Find where the given text appears and provide that cell's center as [X, Y] coordinate. 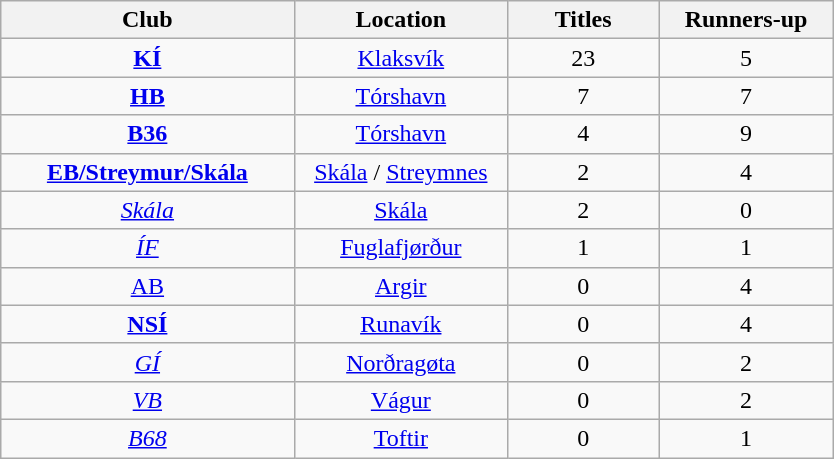
Titles [584, 20]
GÍ [148, 362]
AB [148, 286]
EB/Streymur/Skála [148, 172]
VB [148, 400]
Runners-up [746, 20]
NSÍ [148, 324]
ÍF [148, 248]
23 [584, 58]
HB [148, 96]
Norðragøta [401, 362]
B68 [148, 438]
5 [746, 58]
Toftir [401, 438]
9 [746, 134]
KÍ [148, 58]
Club [148, 20]
Fuglafjørður [401, 248]
Klaksvík [401, 58]
Location [401, 20]
B36 [148, 134]
Runavík [401, 324]
Vágur [401, 400]
Skála / Streymnes [401, 172]
Argir [401, 286]
